Capture the cell that displays the provided text and extract its (X, Y) central coordinate. 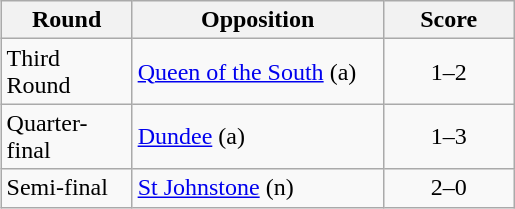
Score (448, 20)
St Johnstone (n) (258, 188)
1–2 (448, 72)
Dundee (a) (258, 136)
2–0 (448, 188)
Opposition (258, 20)
Round (66, 20)
Semi-final (66, 188)
1–3 (448, 136)
Queen of the South (a) (258, 72)
Third Round (66, 72)
Quarter-final (66, 136)
